From the cell containing the given text, extract its center point as (X, Y) coordinate. 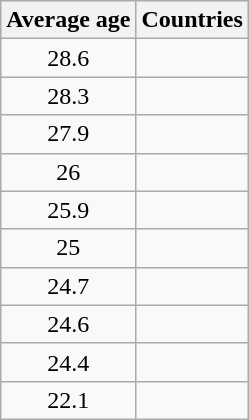
28.3 (68, 96)
24.6 (68, 324)
26 (68, 172)
24.7 (68, 286)
27.9 (68, 134)
24.4 (68, 362)
Countries (192, 20)
Average age (68, 20)
28.6 (68, 58)
25.9 (68, 210)
25 (68, 248)
22.1 (68, 400)
